Identify which cell holds the provided text, then report its [X, Y] central coordinate. 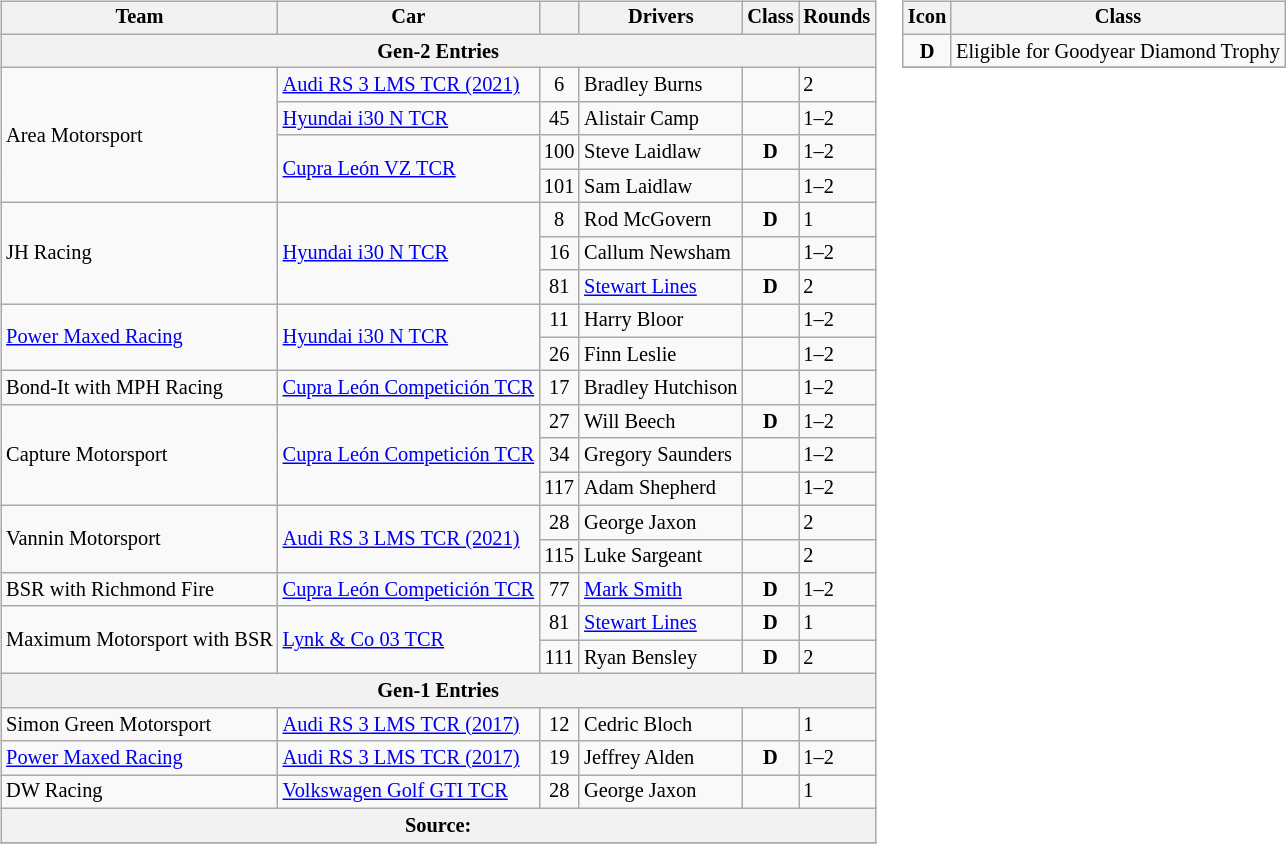
16 [559, 253]
Sam Laidlaw [660, 186]
Team [139, 18]
Volkswagen Golf GTI TCR [408, 792]
Vannin Motorsport [139, 538]
JH Racing [139, 254]
Bradley Hutchison [660, 388]
11 [559, 321]
Will Beech [660, 422]
26 [559, 354]
Gen-2 Entries [438, 51]
Harry Bloor [660, 321]
Ryan Bensley [660, 657]
Cupra León VZ TCR [408, 168]
17 [559, 388]
Rounds [838, 18]
Drivers [660, 18]
Area Motorsport [139, 136]
12 [559, 724]
Gen-1 Entries [438, 691]
Adam Shepherd [660, 489]
101 [559, 186]
Steve Laidlaw [660, 152]
8 [559, 220]
Alistair Camp [660, 119]
Lynk & Co 03 TCR [408, 640]
Car [408, 18]
Jeffrey Alden [660, 758]
Capture Motorsport [139, 456]
Finn Leslie [660, 354]
Cedric Bloch [660, 724]
Simon Green Motorsport [139, 724]
45 [559, 119]
Source: [438, 825]
Icon [927, 18]
117 [559, 489]
Gregory Saunders [660, 455]
BSR with Richmond Fire [139, 590]
Callum Newsham [660, 253]
100 [559, 152]
Mark Smith [660, 590]
Rod McGovern [660, 220]
Bradley Burns [660, 85]
Bond-It with MPH Racing [139, 388]
DW Racing [139, 792]
27 [559, 422]
19 [559, 758]
6 [559, 85]
111 [559, 657]
115 [559, 556]
Eligible for Goodyear Diamond Trophy [1118, 51]
Luke Sargeant [660, 556]
77 [559, 590]
34 [559, 455]
Maximum Motorsport with BSR [139, 640]
